Return the [X, Y] coordinate for the center point of the cell that contains the specified text.  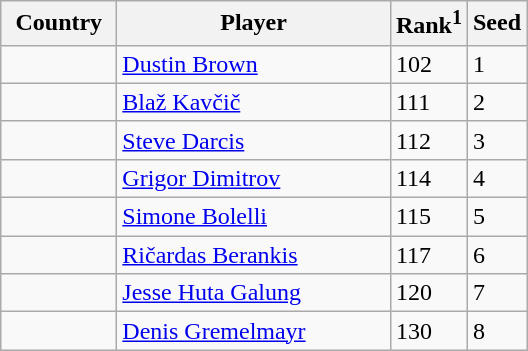
8 [496, 331]
5 [496, 217]
7 [496, 293]
Blaž Kavčič [254, 102]
102 [428, 64]
130 [428, 331]
2 [496, 102]
Player [254, 24]
6 [496, 255]
112 [428, 140]
Steve Darcis [254, 140]
4 [496, 178]
Grigor Dimitrov [254, 178]
Seed [496, 24]
Dustin Brown [254, 64]
Rank1 [428, 24]
Country [59, 24]
1 [496, 64]
120 [428, 293]
Simone Bolelli [254, 217]
Denis Gremelmayr [254, 331]
115 [428, 217]
Ričardas Berankis [254, 255]
114 [428, 178]
3 [496, 140]
111 [428, 102]
Jesse Huta Galung [254, 293]
117 [428, 255]
